Detect which cell encompasses the target text, then output its (X, Y) center coordinate. 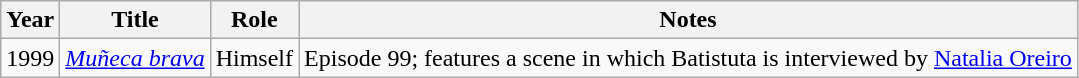
Role (254, 20)
Title (135, 20)
Himself (254, 58)
Muñeca brava (135, 58)
Episode 99; features a scene in which Batistuta is interviewed by Natalia Oreiro (688, 58)
1999 (30, 58)
Notes (688, 20)
Year (30, 20)
